Return the (x, y) coordinate for the center point of the cell that contains the specified text.  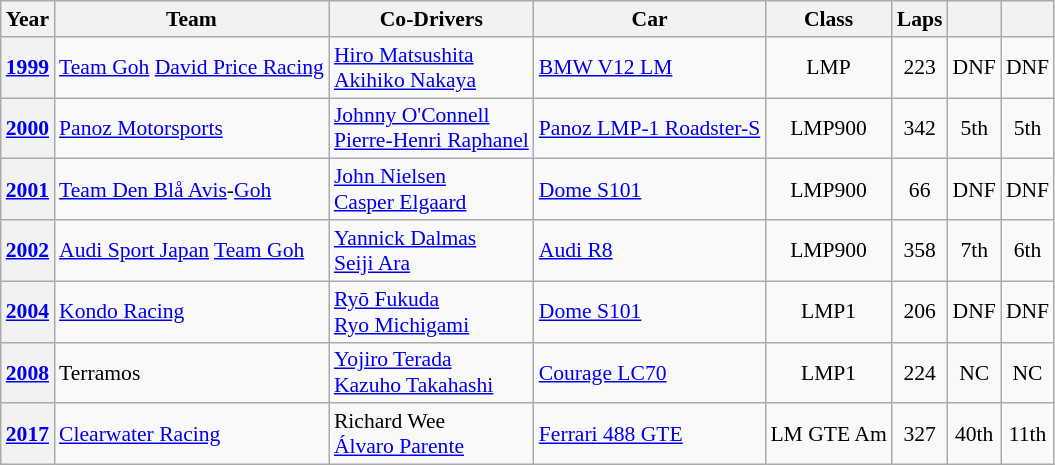
Audi Sport Japan Team Goh (192, 250)
342 (920, 128)
358 (920, 250)
Class (828, 19)
Audi R8 (650, 250)
Ferrari 488 GTE (650, 434)
Panoz LMP-1 Roadster-S (650, 128)
2017 (28, 434)
Car (650, 19)
Kondo Racing (192, 312)
2008 (28, 372)
Team (192, 19)
BMW V12 LM (650, 68)
Courage LC70 (650, 372)
Terramos (192, 372)
223 (920, 68)
11th (1028, 434)
2001 (28, 190)
224 (920, 372)
Team Goh David Price Racing (192, 68)
1999 (28, 68)
Yannick Dalmas Seiji Ara (432, 250)
66 (920, 190)
LM GTE Am (828, 434)
Year (28, 19)
Co-Drivers (432, 19)
Panoz Motorsports (192, 128)
Ryō Fukuda Ryo Michigami (432, 312)
Yojiro Terada Kazuho Takahashi (432, 372)
2002 (28, 250)
2004 (28, 312)
327 (920, 434)
Clearwater Racing (192, 434)
Hiro Matsushita Akihiko Nakaya (432, 68)
Laps (920, 19)
6th (1028, 250)
John Nielsen Casper Elgaard (432, 190)
Richard Wee Álvaro Parente (432, 434)
206 (920, 312)
40th (974, 434)
7th (974, 250)
Team Den Blå Avis-Goh (192, 190)
LMP (828, 68)
Johnny O'Connell Pierre-Henri Raphanel (432, 128)
2000 (28, 128)
